Extract the (x, y) coordinate from the center of the cell holding the provided text.  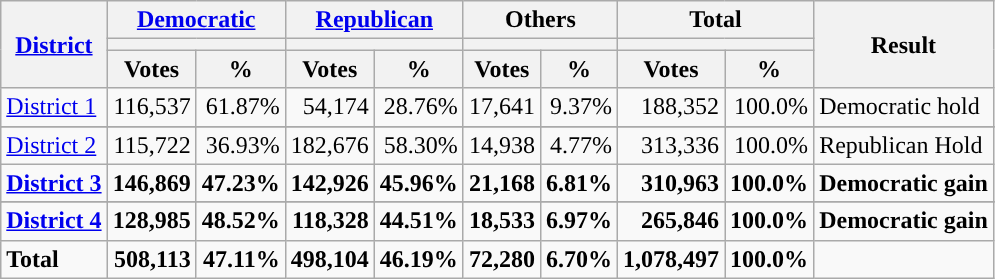
6.97% (578, 221)
18,533 (502, 221)
District 2 (54, 145)
District 3 (54, 183)
72,280 (502, 259)
118,328 (330, 221)
45.96% (418, 183)
17,641 (502, 107)
28.76% (418, 107)
146,869 (152, 183)
46.19% (418, 259)
265,846 (670, 221)
48.52% (240, 221)
6.70% (578, 259)
Republican (374, 20)
54,174 (330, 107)
188,352 (670, 107)
61.87% (240, 107)
Democratic hold (904, 107)
116,537 (152, 107)
498,104 (330, 259)
Republican Hold (904, 145)
District (54, 44)
36.93% (240, 145)
District 1 (54, 107)
6.81% (578, 183)
Result (904, 44)
21,168 (502, 183)
Others (540, 20)
47.11% (240, 259)
1,078,497 (670, 259)
14,938 (502, 145)
115,722 (152, 145)
Democratic (196, 20)
44.51% (418, 221)
47.23% (240, 183)
310,963 (670, 183)
142,926 (330, 183)
District 4 (54, 221)
58.30% (418, 145)
182,676 (330, 145)
508,113 (152, 259)
128,985 (152, 221)
9.37% (578, 107)
313,336 (670, 145)
4.77% (578, 145)
